Find where the given text appears and provide that cell's center as [X, Y] coordinate. 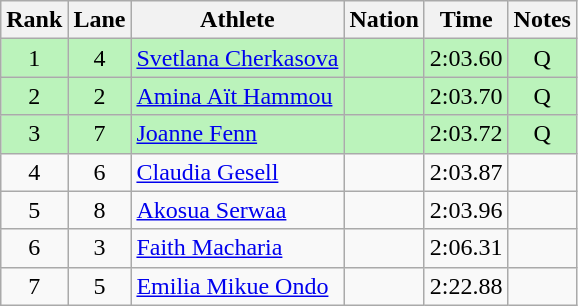
Faith Macharia [238, 248]
Athlete [238, 20]
Nation [384, 20]
Emilia Mikue Ondo [238, 286]
Svetlana Cherkasova [238, 58]
2:22.88 [466, 286]
Akosua Serwaa [238, 210]
Joanne Fenn [238, 134]
Amina Aït Hammou [238, 96]
2:03.70 [466, 96]
Notes [542, 20]
Lane [100, 20]
2:03.72 [466, 134]
2:03.96 [466, 210]
2:03.87 [466, 172]
Rank [34, 20]
2:06.31 [466, 248]
8 [100, 210]
2:03.60 [466, 58]
1 [34, 58]
Time [466, 20]
Claudia Gesell [238, 172]
